Search for the cell housing the specified text and yield its [X, Y] center coordinate. 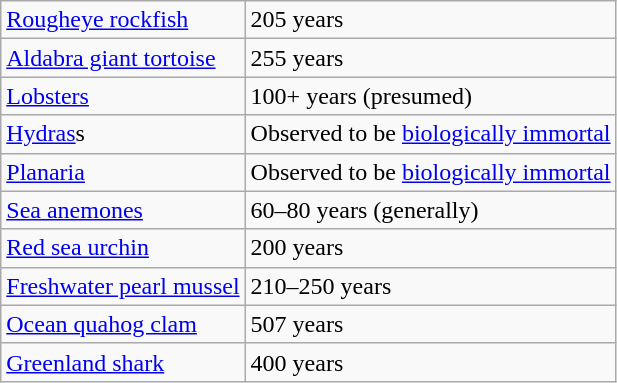
Planaria [123, 172]
205 years [430, 20]
Red sea urchin [123, 248]
60–80 years (generally) [430, 210]
400 years [430, 362]
100+ years (presumed) [430, 96]
Hydrass [123, 134]
Freshwater pearl mussel [123, 286]
507 years [430, 324]
Aldabra giant tortoise [123, 58]
Greenland shark [123, 362]
200 years [430, 248]
255 years [430, 58]
Ocean quahog clam [123, 324]
Sea anemones [123, 210]
210–250 years [430, 286]
Rougheye rockfish [123, 20]
Lobsters [123, 96]
